Return the (X, Y) coordinate for the center point of the cell that contains the specified text.  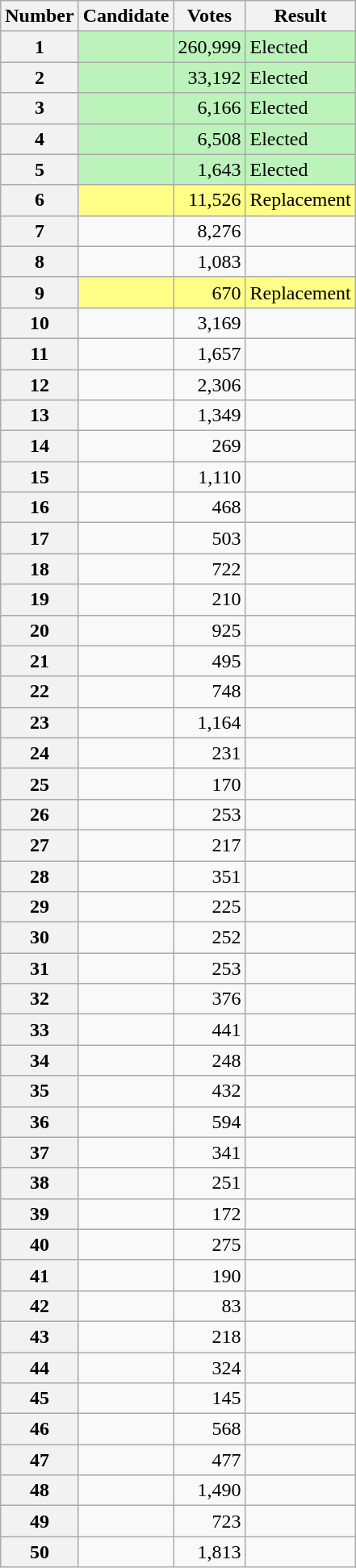
441 (210, 1030)
Result (300, 16)
38 (40, 1183)
172 (210, 1214)
47 (40, 1460)
41 (40, 1275)
468 (210, 508)
3 (40, 108)
748 (210, 692)
1,813 (210, 1552)
46 (40, 1429)
43 (40, 1336)
568 (210, 1429)
17 (40, 538)
1,083 (210, 261)
Candidate (126, 16)
670 (210, 292)
275 (210, 1244)
Number (40, 16)
210 (210, 600)
1,110 (210, 477)
218 (210, 1336)
432 (210, 1091)
44 (40, 1368)
3,169 (210, 323)
27 (40, 845)
40 (40, 1244)
45 (40, 1399)
Votes (210, 16)
723 (210, 1521)
25 (40, 784)
145 (210, 1399)
21 (40, 661)
1,643 (210, 169)
33 (40, 1030)
248 (210, 1060)
12 (40, 385)
14 (40, 446)
351 (210, 876)
269 (210, 446)
26 (40, 814)
503 (210, 538)
260,999 (210, 47)
6 (40, 200)
36 (40, 1122)
2 (40, 77)
217 (210, 845)
1,349 (210, 416)
29 (40, 907)
6,166 (210, 108)
50 (40, 1552)
15 (40, 477)
19 (40, 600)
722 (210, 569)
83 (210, 1306)
594 (210, 1122)
1,164 (210, 722)
11 (40, 353)
376 (210, 999)
9 (40, 292)
16 (40, 508)
6,508 (210, 139)
28 (40, 876)
13 (40, 416)
341 (210, 1152)
35 (40, 1091)
1,490 (210, 1491)
170 (210, 784)
20 (40, 630)
39 (40, 1214)
30 (40, 938)
251 (210, 1183)
925 (210, 630)
7 (40, 231)
477 (210, 1460)
495 (210, 661)
23 (40, 722)
49 (40, 1521)
24 (40, 753)
33,192 (210, 77)
48 (40, 1491)
252 (210, 938)
5 (40, 169)
190 (210, 1275)
10 (40, 323)
2,306 (210, 385)
11,526 (210, 200)
37 (40, 1152)
4 (40, 139)
31 (40, 968)
22 (40, 692)
1,657 (210, 353)
42 (40, 1306)
1 (40, 47)
8 (40, 261)
225 (210, 907)
231 (210, 753)
34 (40, 1060)
32 (40, 999)
324 (210, 1368)
8,276 (210, 231)
18 (40, 569)
